Determine the [x, y] coordinate at the center of the cell enclosing the given text.  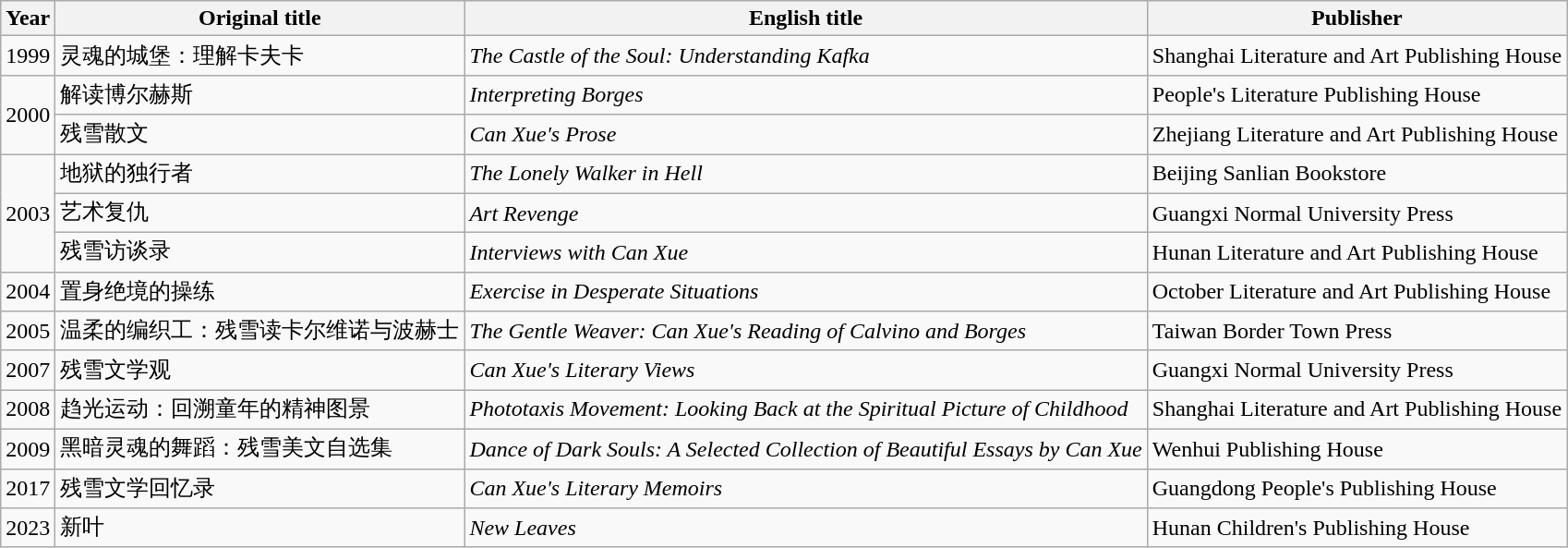
Art Revenge [805, 213]
Year [28, 18]
置身绝境的操练 [260, 292]
残雪访谈录 [260, 253]
黑暗灵魂的舞蹈：残雪美文自选集 [260, 449]
Wenhui Publishing House [1357, 449]
Original title [260, 18]
2008 [28, 410]
Publisher [1357, 18]
温柔的编织工：残雪读卡尔维诺与波赫士 [260, 331]
残雪散文 [260, 135]
People's Literature Publishing House [1357, 94]
新叶 [260, 529]
Can Xue's Literary Views [805, 370]
2009 [28, 449]
Exercise in Desperate Situations [805, 292]
趋光运动：回溯童年的精神图景 [260, 410]
2000 [28, 115]
地狱的独行者 [260, 174]
艺术复仇 [260, 213]
2023 [28, 529]
The Gentle Weaver: Can Xue's Reading of Calvino and Borges [805, 331]
Dance of Dark Souls: A Selected Collection of Beautiful Essays by Can Xue [805, 449]
Taiwan Border Town Press [1357, 331]
Zhejiang Literature and Art Publishing House [1357, 135]
2005 [28, 331]
解读博尔赫斯 [260, 94]
The Lonely Walker in Hell [805, 174]
2003 [28, 213]
残雪文学回忆录 [260, 488]
New Leaves [805, 529]
Hunan Children's Publishing House [1357, 529]
Hunan Literature and Art Publishing House [1357, 253]
Guangdong People's Publishing House [1357, 488]
2004 [28, 292]
Interviews with Can Xue [805, 253]
Interpreting Borges [805, 94]
Can Xue's Prose [805, 135]
Can Xue's Literary Memoirs [805, 488]
October Literature and Art Publishing House [1357, 292]
2017 [28, 488]
1999 [28, 55]
Phototaxis Movement: Looking Back at the Spiritual Picture of Childhood [805, 410]
灵魂的城堡：理解卡夫卡 [260, 55]
Beijing Sanlian Bookstore [1357, 174]
残雪文学观 [260, 370]
2007 [28, 370]
English title [805, 18]
The Castle of the Soul: Understanding Kafka [805, 55]
